Return [x, y] of the center of cell containing provided text 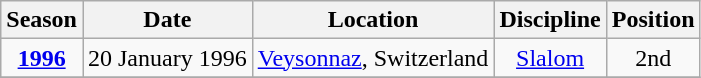
Season [42, 20]
Position [653, 20]
20 January 1996 [167, 58]
Veysonnaz, Switzerland [373, 58]
1996 [42, 58]
Date [167, 20]
Location [373, 20]
Discipline [550, 20]
Slalom [550, 58]
2nd [653, 58]
